Output the [x, y] coordinate of the center of the cell containing the given text.  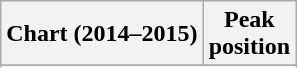
Chart (2014–2015) [102, 34]
Peakposition [249, 34]
